Return (x, y) of the center of cell containing provided text 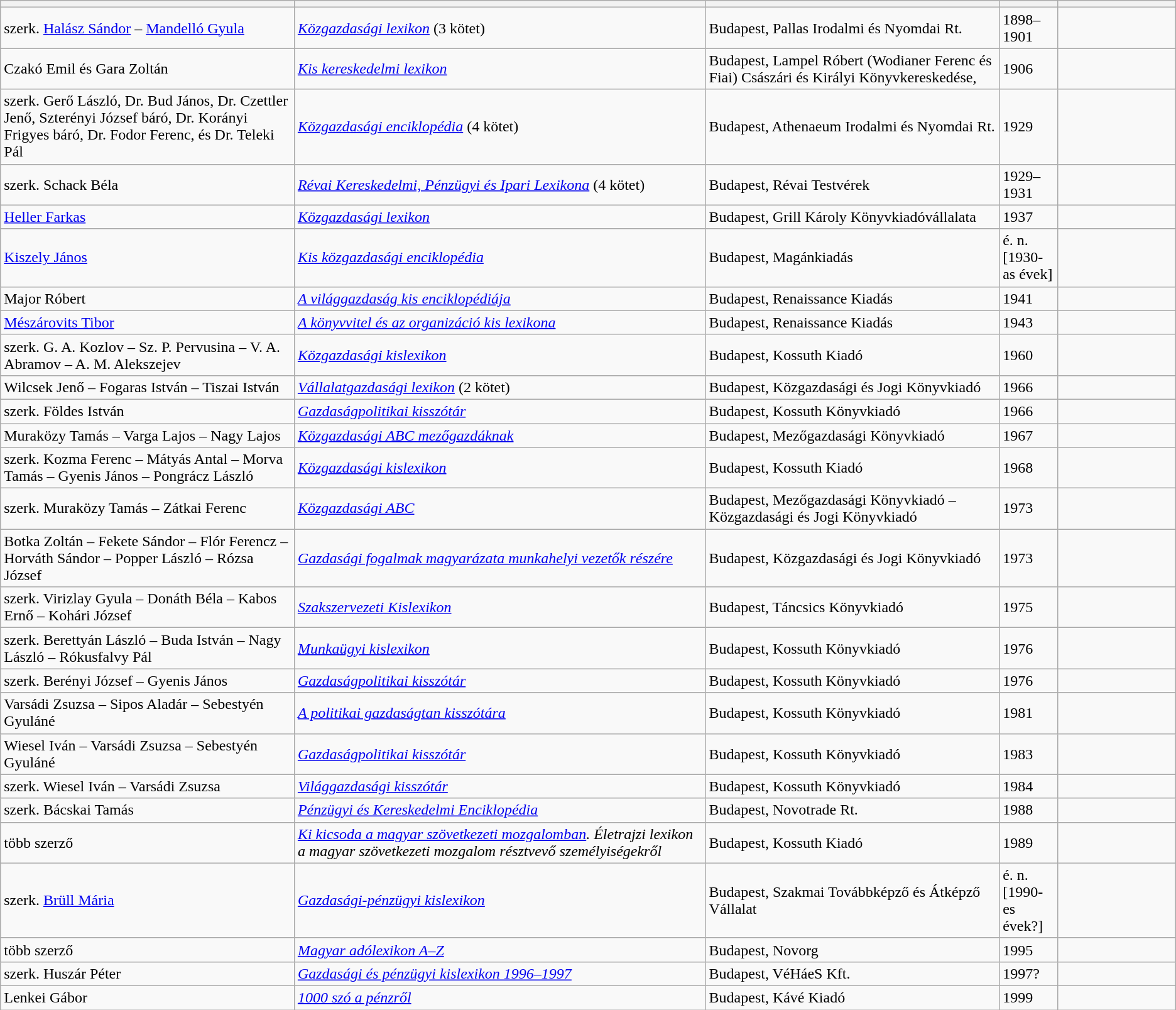
szerk. Virizlay Gyula – Donáth Béla – Kabos Ernő – Kohári József (148, 607)
1988 (1029, 810)
1984 (1029, 786)
szerk. Gerő László, Dr. Bud János, Dr. Czettler Jenő, Szterényi József báró, Dr. Korányi Frigyes báró, Dr. Fodor Ferenc, és Dr. Teleki Pál (148, 127)
Budapest, Grill Károly Könyvkiadóvállalata (852, 217)
Wiesel Iván – Varsádi Zsuzsa – Sebestyén Gyuláné (148, 754)
A politikai gazdaságtan kisszótára (500, 713)
1997? (1029, 974)
Révai Kereskedelmi, Pénzügyi és Ipari Lexikona (4 kötet) (500, 185)
1968 (1029, 468)
Gazdasági fogalmak magyarázata munkahelyi vezetők részére (500, 558)
szerk. Berényi József – Gyenis János (148, 681)
1000 szó a pénzről (500, 997)
é. n. [1990-es évek?] (1029, 900)
szerk. Halász Sándor – Mandelló Gyula (148, 28)
Közgazdasági lexikon (3 kötet) (500, 28)
Szakszervezeti Kislexikon (500, 607)
1898–1901 (1029, 28)
Kiszely János (148, 258)
Világgazdasági kisszótár (500, 786)
1929–1931 (1029, 185)
1999 (1029, 997)
Gazdasági és pénzügyi kislexikon 1996–1997 (500, 974)
Gazdasági-pénzügyi kislexikon (500, 900)
Magyar adólexikon A–Z (500, 950)
Vállalatgazdasági lexikon (2 kötet) (500, 387)
szerk. Wiesel Iván – Varsádi Zsuzsa (148, 786)
Heller Farkas (148, 217)
Munkaügyi kislexikon (500, 649)
Varsádi Zsuzsa – Sipos Aladár – Sebestyén Gyuláné (148, 713)
Közgazdasági ABC (500, 509)
szerk. Berettyán László – Buda István – Nagy László – Rókusfalvy Pál (148, 649)
1943 (1029, 322)
Budapest, VéHáeS Kft. (852, 974)
é. n. [1930-as évek] (1029, 258)
1983 (1029, 754)
1989 (1029, 842)
Botka Zoltán – Fekete Sándor – Flór Ferencz – Horváth Sándor – Popper László – Rózsa József (148, 558)
Közgazdasági lexikon (500, 217)
1937 (1029, 217)
1967 (1029, 436)
Kis kereskedelmi lexikon (500, 69)
Budapest, Mezőgazdasági Könyvkiadó – Közgazdasági és Jogi Könyvkiadó (852, 509)
Muraközy Tamás – Varga Lajos – Nagy Lajos (148, 436)
szerk. Muraközy Tamás – Zátkai Ferenc (148, 509)
1906 (1029, 69)
Közgazdasági enciklopédia (4 kötet) (500, 127)
1995 (1029, 950)
1929 (1029, 127)
Budapest, Magánkiadás (852, 258)
Közgazdasági ABC mezőgazdáknak (500, 436)
Budapest, Novorg (852, 950)
Lenkei Gábor (148, 997)
Pénzügyi és Kereskedelmi Enciklopédia (500, 810)
Budapest, Novotrade Rt. (852, 810)
Mészárovits Tibor (148, 322)
Ki kicsoda a magyar szövetkezeti mozgalomban. Életrajzi lexikon a magyar szövetkezeti mozgalom résztvevő személyiségekről (500, 842)
Budapest, Athenaeum Irodalmi és Nyomdai Rt. (852, 127)
szerk. Huszár Péter (148, 974)
Budapest, Révai Testvérek (852, 185)
Budapest, Szakmai Továbbképző és Átképző Vállalat (852, 900)
Budapest, Lampel Róbert (Wodianer Ferenc és Fiai) Császári és Királyi Könyvkereskedése, (852, 69)
szerk. Bácskai Tamás (148, 810)
A világgazdaság kis enciklopédiája (500, 299)
Budapest, Táncsics Könyvkiadó (852, 607)
szerk. G. A. Kozlov – Sz. P. Pervusina – V. A. Abramov – A. M. Alekszejev (148, 354)
szerk. Kozma Ferenc – Mátyás Antal – Morva Tamás – Gyenis János – Pongrácz László (148, 468)
1960 (1029, 354)
szerk. Földes István (148, 411)
szerk. Schack Béla (148, 185)
Budapest, Kávé Kiadó (852, 997)
1975 (1029, 607)
Czakó Emil és Gara Zoltán (148, 69)
A könyvvitel és az organizáció kis lexikona (500, 322)
Major Róbert (148, 299)
Budapest, Mezőgazdasági Könyvkiadó (852, 436)
Kis közgazdasági enciklopédia (500, 258)
1941 (1029, 299)
Wilcsek Jenő – Fogaras István – Tiszai István (148, 387)
Budapest, Pallas Irodalmi és Nyomdai Rt. (852, 28)
szerk. Brüll Mária (148, 900)
1981 (1029, 713)
